For the text-containing cell, return its midpoint in (x, y) coordinate format. 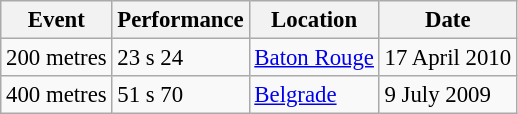
200 metres (56, 58)
Event (56, 20)
Location (314, 20)
51 s 70 (180, 95)
17 April 2010 (448, 58)
9 July 2009 (448, 95)
400 metres (56, 95)
Date (448, 20)
Performance (180, 20)
Belgrade (314, 95)
23 s 24 (180, 58)
Baton Rouge (314, 58)
